For the text-containing cell, return its midpoint in (x, y) coordinate format. 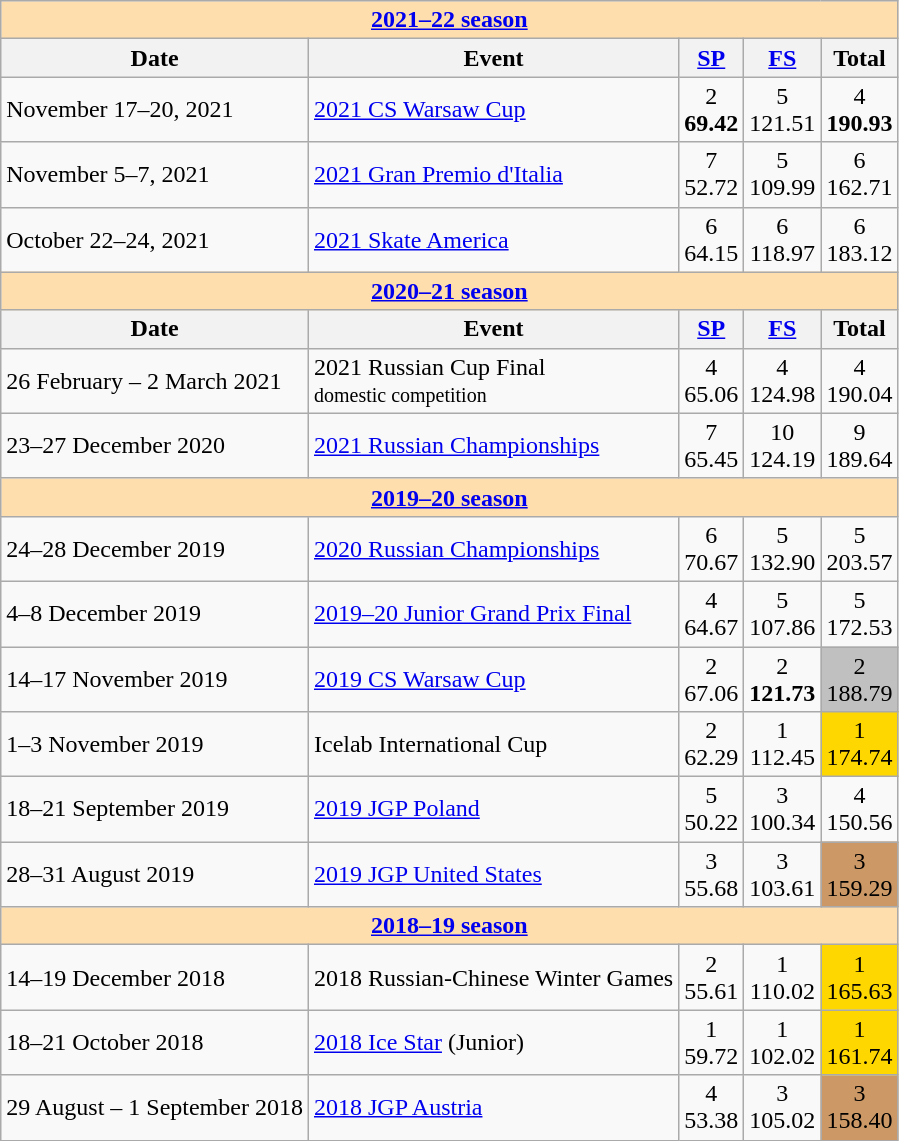
5 107.86 (782, 614)
2019–20 season (450, 497)
2 67.06 (712, 678)
2021 CS Warsaw Cup (493, 110)
3 55.68 (712, 874)
3 158.40 (860, 1108)
7 52.72 (712, 174)
5 121.51 (782, 110)
5 203.57 (860, 548)
2019 CS Warsaw Cup (493, 678)
2 55.61 (712, 978)
18–21 October 2018 (155, 1042)
Icelab International Cup (493, 744)
2019 JGP United States (493, 874)
1 59.72 (712, 1042)
2021 Russian Cup Final domestic competition (493, 380)
2019 JGP Poland (493, 810)
26 February – 2 March 2021 (155, 380)
5 132.90 (782, 548)
29 August – 1 September 2018 (155, 1108)
2018–19 season (450, 926)
4 53.38 (712, 1108)
24–28 December 2019 (155, 548)
2018 JGP Austria (493, 1108)
2018 Ice Star (Junior) (493, 1042)
7 65.45 (712, 446)
3 105.02 (782, 1108)
2018 Russian-Chinese Winter Games (493, 978)
6 118.97 (782, 240)
2 62.29 (712, 744)
5 50.22 (712, 810)
4 64.67 (712, 614)
4 150.56 (860, 810)
2020 Russian Championships (493, 548)
November 5–7, 2021 (155, 174)
6 162.71 (860, 174)
2021–22 season (450, 20)
4 190.04 (860, 380)
3 103.61 (782, 874)
1 161.74 (860, 1042)
2 69.42 (712, 110)
2021 Gran Premio d'Italia (493, 174)
2 121.73 (782, 678)
October 22–24, 2021 (155, 240)
9 189.64 (860, 446)
2 188.79 (860, 678)
1 110.02 (782, 978)
3 159.29 (860, 874)
3 100.34 (782, 810)
4–8 December 2019 (155, 614)
2021 Skate America (493, 240)
1–3 November 2019 (155, 744)
4 65.06 (712, 380)
4 190.93 (860, 110)
1 165.63 (860, 978)
5 109.99 (782, 174)
4 124.98 (782, 380)
6 183.12 (860, 240)
5 172.53 (860, 614)
10 124.19 (782, 446)
November 17–20, 2021 (155, 110)
6 64.15 (712, 240)
18–21 September 2019 (155, 810)
1 174.74 (860, 744)
2021 Russian Championships (493, 446)
6 70.67 (712, 548)
14–17 November 2019 (155, 678)
14–19 December 2018 (155, 978)
2020–21 season (450, 291)
1 102.02 (782, 1042)
28–31 August 2019 (155, 874)
1 112.45 (782, 744)
2019–20 Junior Grand Prix Final (493, 614)
23–27 December 2020 (155, 446)
